Identify which cell holds the provided text, then report its (X, Y) central coordinate. 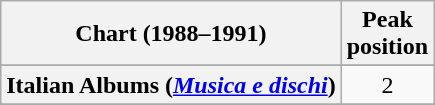
2 (387, 85)
Peakposition (387, 34)
Italian Albums (Musica e dischi) (171, 85)
Chart (1988–1991) (171, 34)
